Pinpoint the cell where the given text exists, returning its (X, Y) midpoint coordinate. 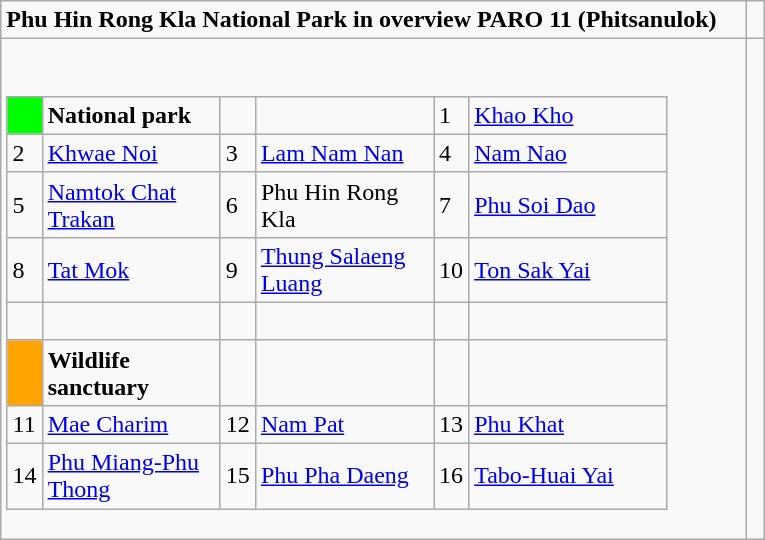
13 (452, 424)
16 (452, 476)
Nam Pat (344, 424)
Wildlife sanctuary (131, 372)
National park (131, 115)
Phu Hin Rong Kla National Park in overview PARO 11 (Phitsanulok) (374, 20)
Khao Kho (568, 115)
Mae Charim (131, 424)
5 (24, 204)
9 (238, 270)
12 (238, 424)
Nam Nao (568, 153)
10 (452, 270)
Tabo-Huai Yai (568, 476)
11 (24, 424)
Phu Pha Daeng (344, 476)
3 (238, 153)
1 (452, 115)
Phu Khat (568, 424)
15 (238, 476)
14 (24, 476)
2 (24, 153)
Namtok Chat Trakan (131, 204)
6 (238, 204)
7 (452, 204)
Tat Mok (131, 270)
Phu Soi Dao (568, 204)
Phu Miang-Phu Thong (131, 476)
Phu Hin Rong Kla (344, 204)
Ton Sak Yai (568, 270)
4 (452, 153)
Khwae Noi (131, 153)
Thung Salaeng Luang (344, 270)
8 (24, 270)
Lam Nam Nan (344, 153)
